Detect which cell encompasses the target text, then output its [x, y] center coordinate. 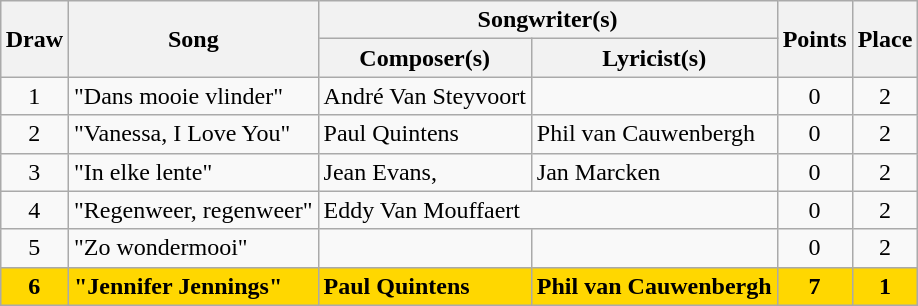
3 [34, 172]
5 [34, 248]
4 [34, 210]
Eddy Van Mouffaert [548, 210]
Place [885, 39]
André Van Steyvoort [424, 96]
"In elke lente" [194, 172]
Points [814, 39]
Jan Marcken [654, 172]
"Regenweer, regenweer" [194, 210]
"Dans mooie vlinder" [194, 96]
6 [34, 286]
"Vanessa, I Love You" [194, 134]
Lyricist(s) [654, 58]
Songwriter(s) [548, 20]
Song [194, 39]
"Jennifer Jennings" [194, 286]
Jean Evans, [424, 172]
"Zo wondermooi" [194, 248]
7 [814, 286]
Composer(s) [424, 58]
Draw [34, 39]
